For the text-containing cell, return its midpoint in [x, y] coordinate format. 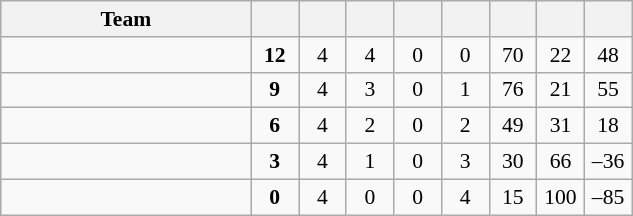
9 [275, 90]
21 [561, 90]
30 [513, 162]
49 [513, 126]
15 [513, 197]
22 [561, 55]
6 [275, 126]
–85 [608, 197]
66 [561, 162]
18 [608, 126]
–36 [608, 162]
Team [126, 19]
31 [561, 126]
70 [513, 55]
100 [561, 197]
76 [513, 90]
48 [608, 55]
55 [608, 90]
12 [275, 55]
